Provide the [X, Y] coordinate of the cell's center where the given text is located.  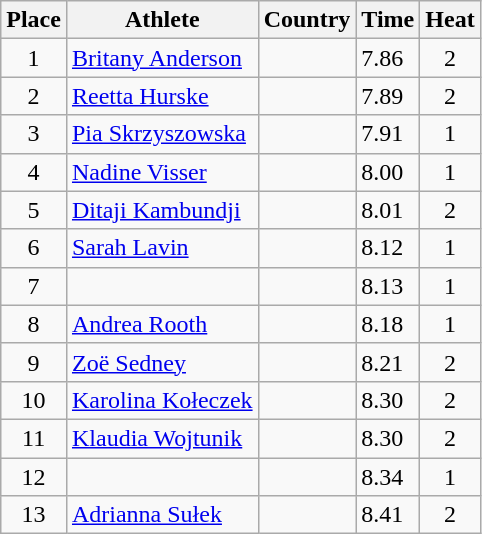
Britany Anderson [162, 58]
8.18 [388, 324]
Zoë Sedney [162, 362]
8.41 [388, 515]
5 [34, 210]
7.89 [388, 96]
Reetta Hurske [162, 96]
Ditaji Kambundji [162, 210]
10 [34, 400]
Country [307, 20]
Place [34, 20]
Adrianna Sułek [162, 515]
Time [388, 20]
7 [34, 286]
8.12 [388, 248]
4 [34, 172]
8.34 [388, 477]
8.00 [388, 172]
6 [34, 248]
7.91 [388, 134]
8.13 [388, 286]
Karolina Kołeczek [162, 400]
Nadine Visser [162, 172]
13 [34, 515]
3 [34, 134]
8 [34, 324]
Pia Skrzyszowska [162, 134]
Athlete [162, 20]
7.86 [388, 58]
11 [34, 438]
8.01 [388, 210]
Sarah Lavin [162, 248]
8.21 [388, 362]
Heat [450, 20]
Klaudia Wojtunik [162, 438]
Andrea Rooth [162, 324]
12 [34, 477]
9 [34, 362]
